Search for the cell housing the specified text and yield its (x, y) center coordinate. 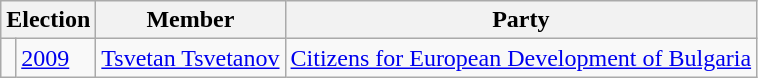
Party (521, 20)
Member (190, 20)
Citizens for European Development of Bulgaria (521, 58)
Tsvetan Tsvetanov (190, 58)
2009 (56, 58)
Election (48, 20)
